Detect which cell encompasses the target text, then output its [X, Y] center coordinate. 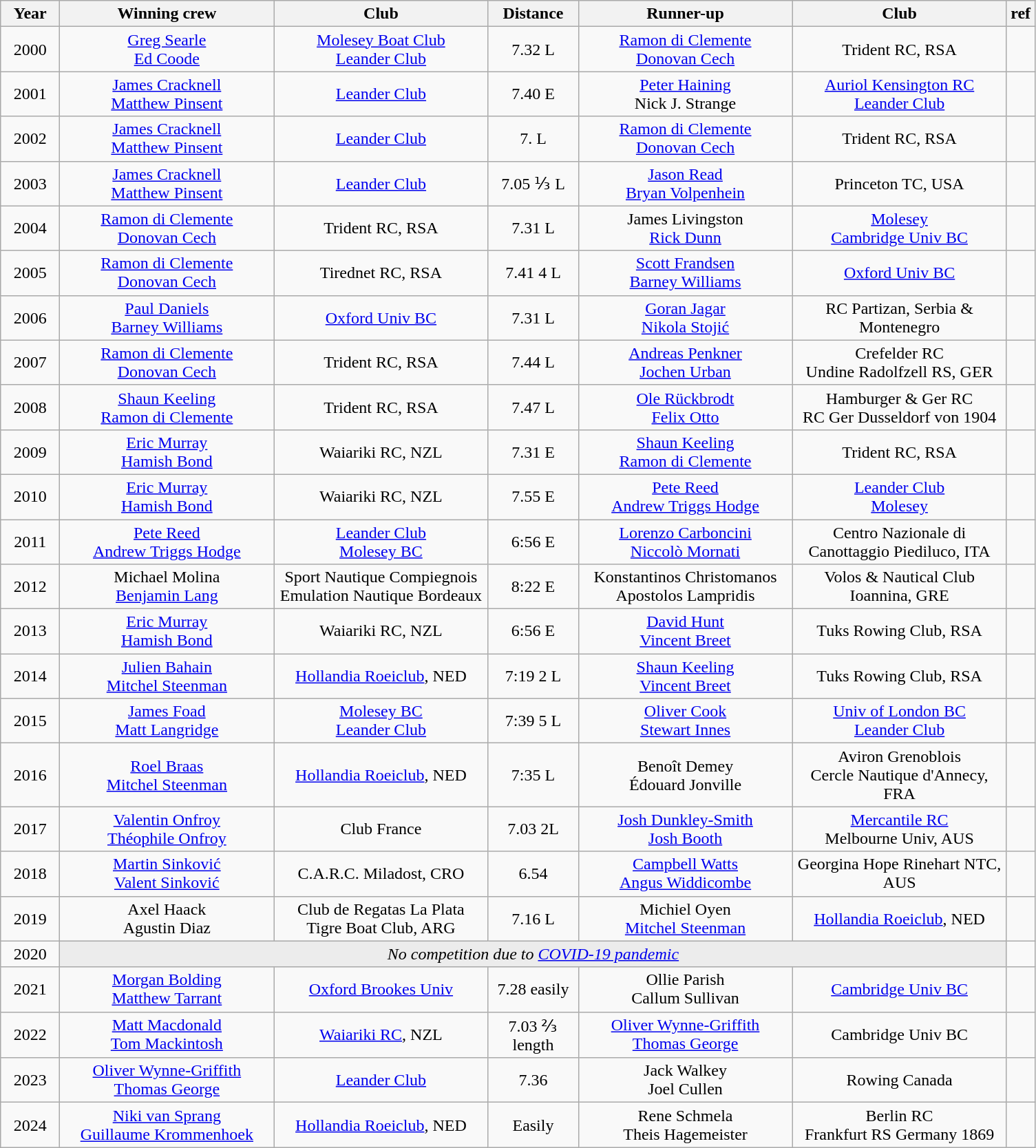
Easily [533, 1125]
Leander Club Molesey BC [381, 541]
2007 [30, 362]
7.36 [533, 1081]
Mercantile RCMelbourne Univ, AUS [899, 829]
8:22 E [533, 586]
Michiel Oyen Mitchel Steenman [686, 918]
Jason Read Bryan Volpenhein [686, 183]
Paul Daniels Barney Williams [167, 318]
Rowing Canada [899, 1081]
2014 [30, 676]
Molesey BC Leander Club [381, 721]
Hamburger & Ger RCRC Ger Dusseldorf von 1904 [899, 407]
7:19 2 L [533, 676]
James Livingston Rick Dunn [686, 228]
7.03 ⅔ length [533, 1035]
7.31 E [533, 451]
Winning crew [167, 14]
Lorenzo Carboncini Niccolò Mornati [686, 541]
Josh Dunkley-Smith Josh Booth [686, 829]
2018 [30, 874]
2015 [30, 721]
Martin Sinković Valent Sinković [167, 874]
No competition due to COVID-19 pandemic [533, 954]
2022 [30, 1035]
Goran Jagar Nikola Stojić [686, 318]
Peter HainingNick J. Strange [686, 94]
Rene SchmelaTheis Hagemeister [686, 1125]
Julien Bahain Mitchel Steenman [167, 676]
2002 [30, 139]
Scott Frandsen Barney Williams [686, 273]
2004 [30, 228]
Molesey Boat ClubLeander Club [381, 50]
Leander Club Molesey [899, 497]
James Foad Matt Langridge [167, 721]
Valentin Onfroy Théophile Onfroy [167, 829]
RC Partizan, Serbia & Montenegro [899, 318]
2000 [30, 50]
7.32 L [533, 50]
2010 [30, 497]
7.47 L [533, 407]
6.54 [533, 874]
7.28 easily [533, 990]
7. L [533, 139]
2024 [30, 1125]
2013 [30, 632]
Club de Regatas La PlataTigre Boat Club, ARG [381, 918]
7.55 E [533, 497]
Sport Nautique Compiegnois Emulation Nautique Bordeaux [381, 586]
Shaun Keeling Vincent Breet [686, 676]
Georgina Hope Rinehart NTC, AUS [899, 874]
7.40 E [533, 94]
ref [1020, 14]
7.03 2L [533, 829]
Axel HaackAgustin Diaz [167, 918]
2001 [30, 94]
Jack Walkey Joel Cullen [686, 1081]
7.44 L [533, 362]
2021 [30, 990]
Aviron GrenobloisCercle Nautique d'Annecy, FRA [899, 775]
Centro Nazionale di Canottaggio Piediluco, ITA [899, 541]
2016 [30, 775]
7:39 5 L [533, 721]
C.A.R.C. Miladost, CRO [381, 874]
MoleseyCambridge Univ BC [899, 228]
David Hunt Vincent Breet [686, 632]
Runner-up [686, 14]
Princeton TC, USA [899, 183]
Benoît DemeyÉdouard Jonville [686, 775]
2023 [30, 1081]
Niki van SprangGuillaume Krommenhoek [167, 1125]
Andreas Penkner Jochen Urban [686, 362]
Club France [381, 829]
Ole Rückbrodt Felix Otto [686, 407]
Distance [533, 14]
Year [30, 14]
2011 [30, 541]
Oxford Brookes Univ [381, 990]
Matt MacdonaldTom Mackintosh [167, 1035]
2006 [30, 318]
Konstantinos ChristomanosApostolos Lampridis [686, 586]
Berlin RCFrankfurt RS Germany 1869 [899, 1125]
Oliver Cook Stewart Innes [686, 721]
Greg SearleEd Coode [167, 50]
Auriol Kensington RCLeander Club [899, 94]
Crefelder RC Undine Radolfzell RS, GER [899, 362]
2019 [30, 918]
Univ of London BC Leander Club [899, 721]
7:35 L [533, 775]
Tirednet RC, RSA [381, 273]
2005 [30, 273]
Roel Braas Mitchel Steenman [167, 775]
7.16 L [533, 918]
2012 [30, 586]
2017 [30, 829]
2003 [30, 183]
7.05 ⅓ L [533, 183]
Volos & Nautical Club Ioannina, GRE [899, 586]
Ollie Parish Callum Sullivan [686, 990]
2008 [30, 407]
Campbell Watts Angus Widdicombe [686, 874]
2009 [30, 451]
Michael Molina Benjamin Lang [167, 586]
Morgan Bolding Matthew Tarrant [167, 990]
2020 [30, 954]
7.41 4 L [533, 273]
